Detect which cell encompasses the target text, then output its [x, y] center coordinate. 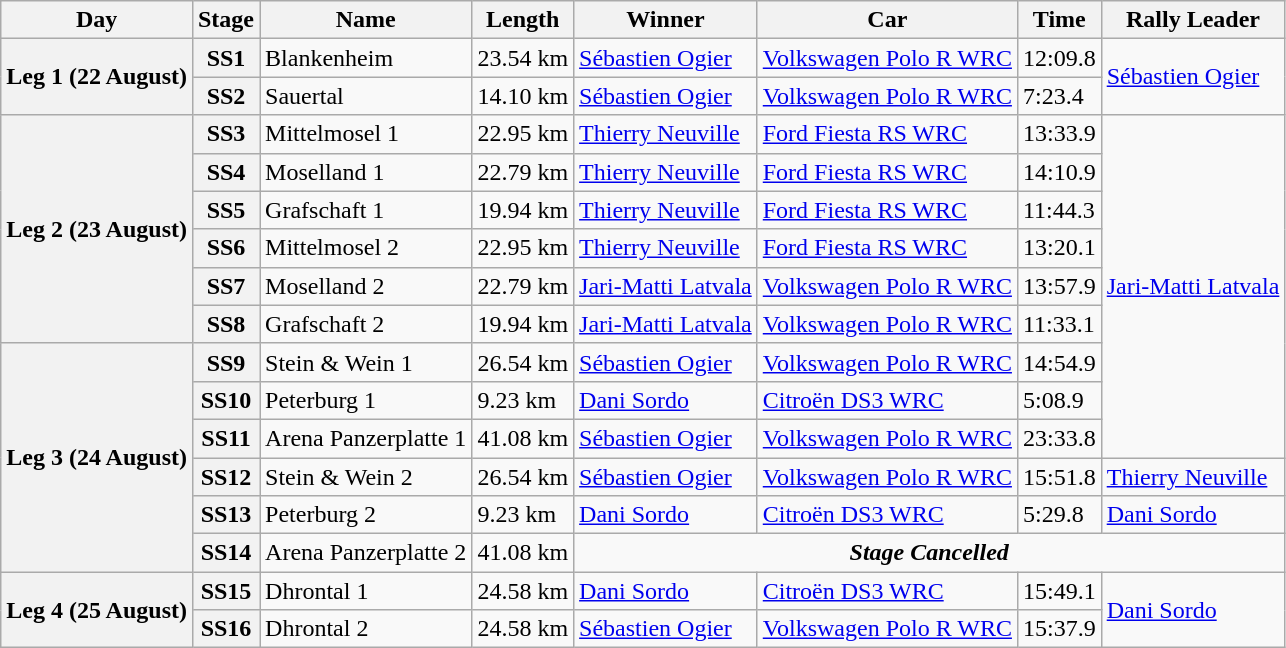
Rally Leader [1193, 20]
15:49.1 [1059, 591]
SS8 [226, 324]
Leg 2 (23 August) [97, 229]
23:33.8 [1059, 438]
SS1 [226, 58]
5:29.8 [1059, 515]
Day [97, 20]
Arena Panzerplatte 1 [366, 438]
Dhrontal 1 [366, 591]
SS6 [226, 248]
11:44.3 [1059, 210]
SS3 [226, 134]
Peterburg 2 [366, 515]
Stage Cancelled [930, 553]
SS15 [226, 591]
SS5 [226, 210]
15:37.9 [1059, 629]
14:54.9 [1059, 362]
SS12 [226, 477]
SS2 [226, 96]
SS14 [226, 553]
Arena Panzerplatte 2 [366, 553]
Stein & Wein 1 [366, 362]
Leg 1 (22 August) [97, 77]
SS11 [226, 438]
Mittelmosel 1 [366, 134]
Grafschaft 2 [366, 324]
Dhrontal 2 [366, 629]
Mittelmosel 2 [366, 248]
15:51.8 [1059, 477]
13:33.9 [1059, 134]
11:33.1 [1059, 324]
13:20.1 [1059, 248]
SS7 [226, 286]
SS13 [226, 515]
Winner [666, 20]
SS10 [226, 400]
Time [1059, 20]
Moselland 2 [366, 286]
Moselland 1 [366, 172]
7:23.4 [1059, 96]
5:08.9 [1059, 400]
14:10.9 [1059, 172]
Peterburg 1 [366, 400]
23.54 km [523, 58]
Name [366, 20]
14.10 km [523, 96]
Blankenheim [366, 58]
Sauertal [366, 96]
SS9 [226, 362]
Leg 3 (24 August) [97, 457]
SS4 [226, 172]
Leg 4 (25 August) [97, 610]
Car [887, 20]
12:09.8 [1059, 58]
Grafschaft 1 [366, 210]
Stein & Wein 2 [366, 477]
Stage [226, 20]
13:57.9 [1059, 286]
SS16 [226, 629]
Length [523, 20]
